Determine the [x, y] coordinate at the center of the cell enclosing the given text.  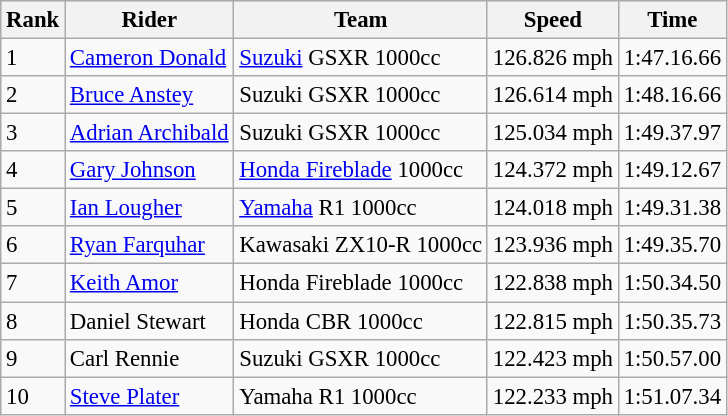
126.614 mph [552, 95]
Ian Lougher [150, 208]
Gary Johnson [150, 170]
1:51.07.34 [672, 396]
1:50.35.73 [672, 321]
8 [33, 321]
125.034 mph [552, 133]
126.826 mph [552, 58]
122.838 mph [552, 283]
Adrian Archibald [150, 133]
Time [672, 20]
Rider [150, 20]
Daniel Stewart [150, 321]
Keith Amor [150, 283]
1:47.16.66 [672, 58]
Kawasaki ZX10-R 1000cc [361, 245]
Bruce Anstey [150, 95]
9 [33, 358]
1:48.16.66 [672, 95]
3 [33, 133]
Team [361, 20]
1:49.35.70 [672, 245]
7 [33, 283]
2 [33, 95]
Ryan Farquhar [150, 245]
4 [33, 170]
10 [33, 396]
124.018 mph [552, 208]
122.233 mph [552, 396]
5 [33, 208]
Carl Rennie [150, 358]
123.936 mph [552, 245]
Cameron Donald [150, 58]
1:49.31.38 [672, 208]
122.815 mph [552, 321]
124.372 mph [552, 170]
1:49.12.67 [672, 170]
6 [33, 245]
1 [33, 58]
Steve Plater [150, 396]
Honda CBR 1000cc [361, 321]
1:50.34.50 [672, 283]
Speed [552, 20]
1:50.57.00 [672, 358]
122.423 mph [552, 358]
1:49.37.97 [672, 133]
Rank [33, 20]
